Scan for the cell matching the given text and deliver its (X, Y) coordinate at center. 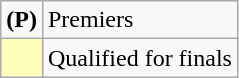
Qualified for finals (140, 58)
(P) (22, 20)
Premiers (140, 20)
